From the cell containing the given text, extract its center point as [X, Y] coordinate. 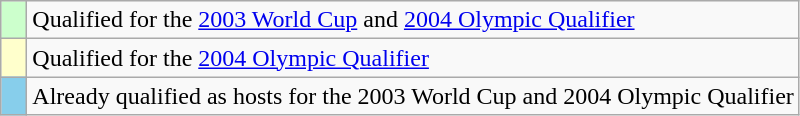
Qualified for the 2004 Olympic Qualifier [414, 58]
Qualified for the 2003 World Cup and 2004 Olympic Qualifier [414, 20]
Already qualified as hosts for the 2003 World Cup and 2004 Olympic Qualifier [414, 96]
